Scan for the cell matching the given text and deliver its (x, y) coordinate at center. 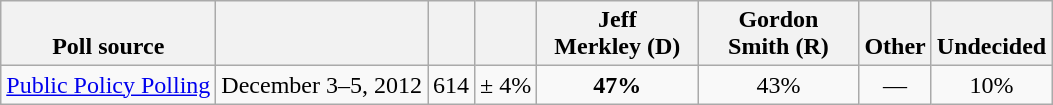
Other (895, 34)
— (895, 85)
JeffMerkley (D) (618, 34)
614 (452, 85)
± 4% (506, 85)
Public Policy Polling (108, 85)
Undecided (991, 34)
GordonSmith (R) (778, 34)
Poll source (108, 34)
10% (991, 85)
47% (618, 85)
December 3–5, 2012 (322, 85)
43% (778, 85)
